Return the (x, y) coordinate for the center point of the cell that contains the specified text.  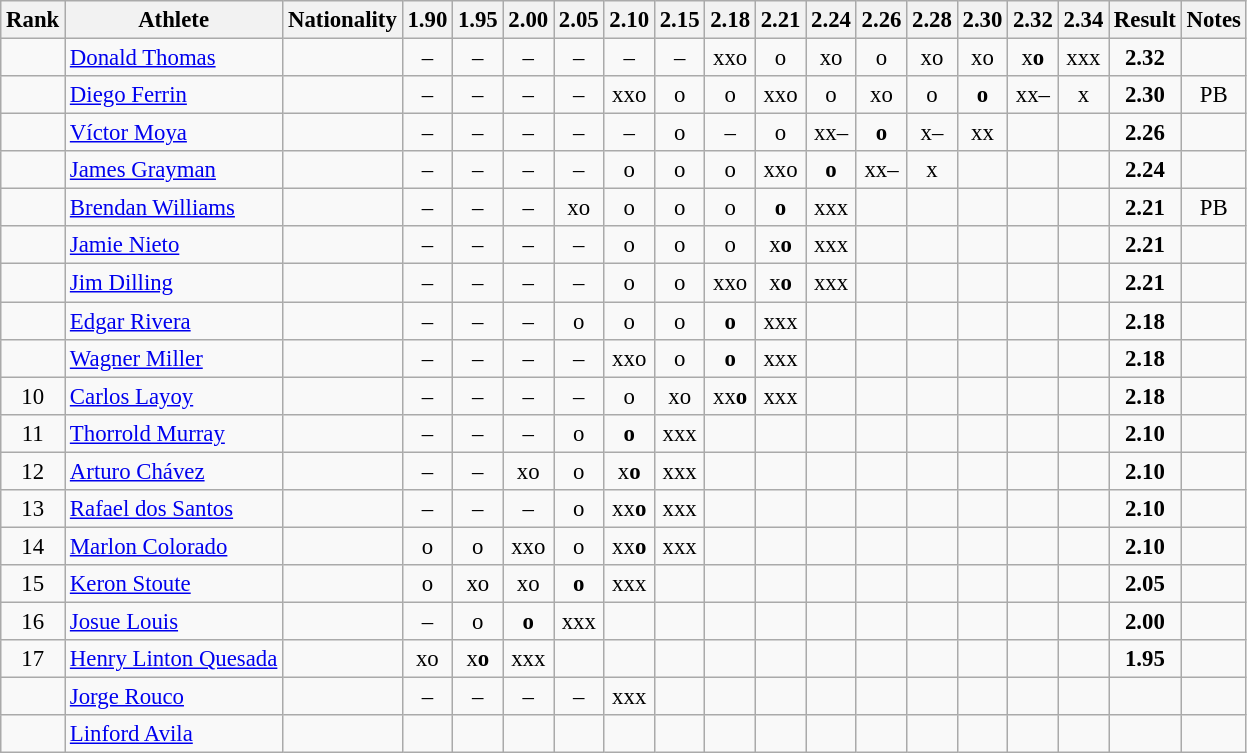
Brendan Williams (174, 208)
12 (33, 471)
Marlon Colorado (174, 546)
2.34 (1083, 20)
Rafael dos Santos (174, 509)
Arturo Chávez (174, 471)
Donald Thomas (174, 58)
Edgar Rivera (174, 321)
Diego Ferrin (174, 95)
x– (932, 133)
Víctor Moya (174, 133)
xx (982, 133)
Nationality (342, 20)
2.15 (679, 20)
Jamie Nieto (174, 245)
17 (33, 659)
Jim Dilling (174, 283)
1.90 (427, 20)
Carlos Layoy (174, 396)
2.28 (932, 20)
James Grayman (174, 170)
Josue Louis (174, 621)
Athlete (174, 20)
Result (1146, 20)
16 (33, 621)
11 (33, 433)
Keron Stoute (174, 584)
15 (33, 584)
13 (33, 509)
Rank (33, 20)
Thorrold Murray (174, 433)
10 (33, 396)
Linford Avila (174, 734)
Wagner Miller (174, 358)
Notes (1214, 20)
14 (33, 546)
Jorge Rouco (174, 697)
Henry Linton Quesada (174, 659)
